Provide the (X, Y) coordinate of the cell's center where the given text is located.  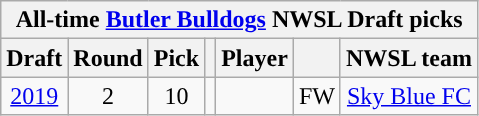
Sky Blue FC (408, 96)
10 (176, 96)
Player (255, 58)
All-time Butler Bulldogs NWSL Draft picks (240, 20)
NWSL team (408, 58)
Pick (176, 58)
2 (108, 96)
Draft (34, 58)
Round (108, 58)
FW (316, 96)
2019 (34, 96)
